Find where the given text appears and provide that cell's center as (x, y) coordinate. 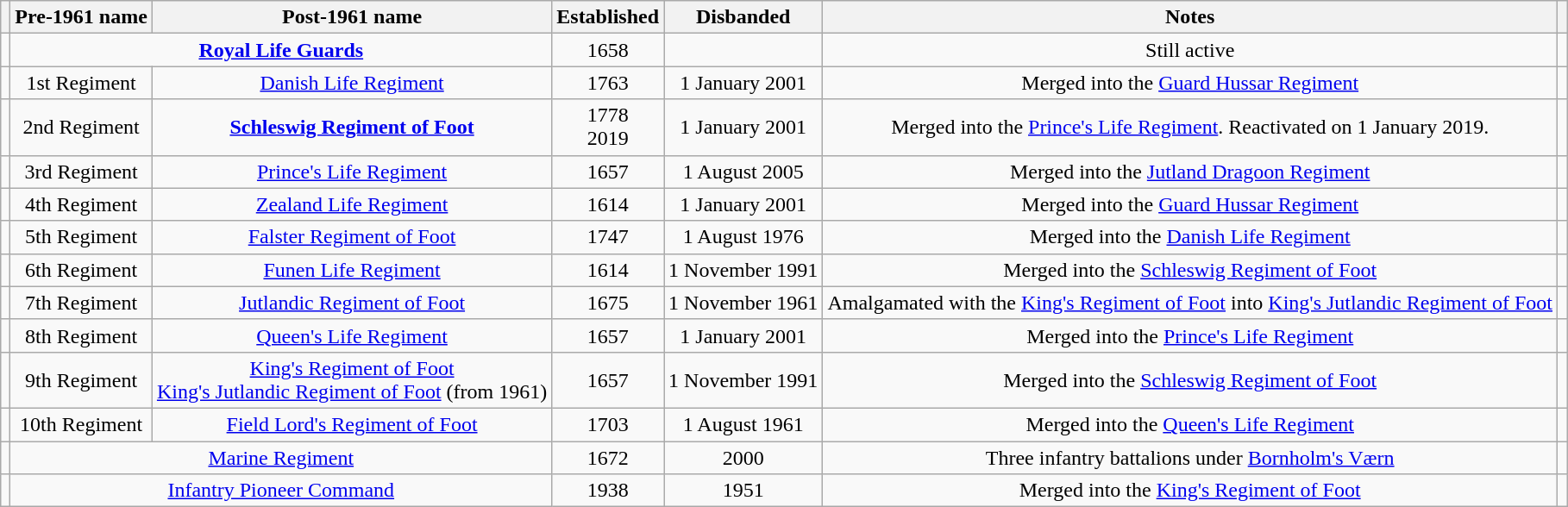
Funen Life Regiment (352, 270)
4th Regiment (81, 204)
Three infantry battalions under Bornholm's Værn (1190, 458)
1 November 1961 (743, 303)
Infantry Pioneer Command (281, 491)
Schleswig Regiment of Foot (352, 128)
Amalgamated with the King's Regiment of Foot into King's Jutlandic Regiment of Foot (1190, 303)
Prince's Life Regiment (352, 172)
Field Lord's Regiment of Foot (352, 424)
1675 (608, 303)
Marine Regiment (281, 458)
Established (608, 17)
Merged into the Danish Life Regiment (1190, 237)
17782019 (608, 128)
9th Regiment (81, 379)
Merged into the Queen's Life Regiment (1190, 424)
2nd Regiment (81, 128)
1 August 2005 (743, 172)
Royal Life Guards (281, 50)
Post-1961 name (352, 17)
1st Regiment (81, 83)
1 August 1976 (743, 237)
1763 (608, 83)
1703 (608, 424)
Merged into the Jutland Dragoon Regiment (1190, 172)
1938 (608, 491)
3rd Regiment (81, 172)
1747 (608, 237)
5th Regiment (81, 237)
Disbanded (743, 17)
6th Regiment (81, 270)
Merged into the Prince's Life Regiment. Reactivated on 1 January 2019. (1190, 128)
Zealand Life Regiment (352, 204)
1658 (608, 50)
Danish Life Regiment (352, 83)
Falster Regiment of Foot (352, 237)
1672 (608, 458)
1 August 1961 (743, 424)
10th Regiment (81, 424)
Merged into the King's Regiment of Foot (1190, 491)
8th Regiment (81, 335)
Queen's Life Regiment (352, 335)
7th Regiment (81, 303)
2000 (743, 458)
Merged into the Prince's Life Regiment (1190, 335)
Still active (1190, 50)
Notes (1190, 17)
Pre-1961 name (81, 17)
1951 (743, 491)
Jutlandic Regiment of Foot (352, 303)
King's Regiment of FootKing's Jutlandic Regiment of Foot (from 1961) (352, 379)
